From the cell containing the given text, extract its center point as (X, Y) coordinate. 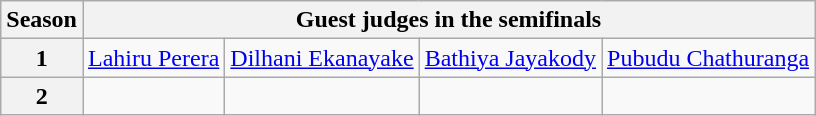
Pubudu Chathuranga (708, 58)
2 (42, 96)
Bathiya Jayakody (510, 58)
Lahiru Perera (153, 58)
Dilhani Ekanayake (322, 58)
Season (42, 20)
Guest judges in the semifinals (448, 20)
1 (42, 58)
